Detect which cell encompasses the target text, then output its (x, y) center coordinate. 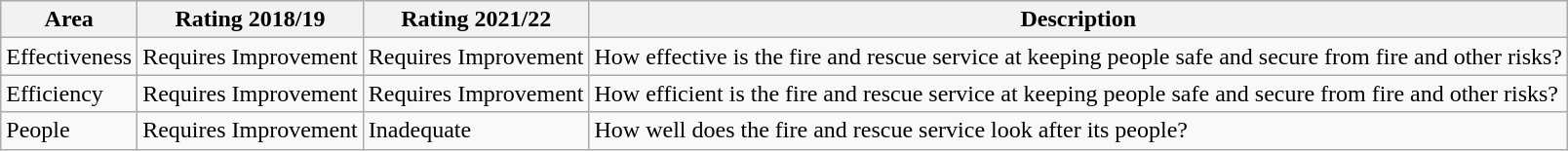
Efficiency (69, 94)
How well does the fire and rescue service look after its people? (1078, 131)
How efficient is the fire and rescue service at keeping people safe and secure from fire and other risks? (1078, 94)
People (69, 131)
Description (1078, 19)
How effective is the fire and rescue service at keeping people safe and secure from fire and other risks? (1078, 57)
Area (69, 19)
Rating 2018/19 (251, 19)
Inadequate (476, 131)
Effectiveness (69, 57)
Rating 2021/22 (476, 19)
